For the text-containing cell, return its midpoint in [x, y] coordinate format. 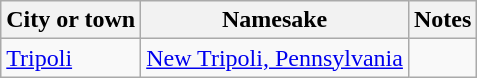
City or town [71, 20]
New Tripoli, Pennsylvania [275, 58]
Tripoli [71, 58]
Namesake [275, 20]
Notes [442, 20]
